For the text-containing cell, return its midpoint in [X, Y] coordinate format. 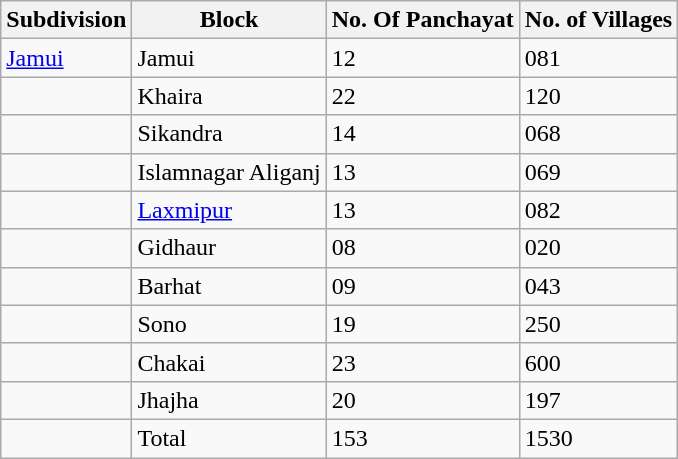
No. of Villages [598, 20]
1530 [598, 438]
069 [598, 172]
Subdivision [66, 20]
Chakai [229, 362]
22 [422, 96]
Block [229, 20]
Barhat [229, 286]
Laxmipur [229, 210]
020 [598, 248]
082 [598, 210]
081 [598, 58]
068 [598, 134]
19 [422, 324]
12 [422, 58]
Islamnagar Aliganj [229, 172]
197 [598, 400]
08 [422, 248]
120 [598, 96]
Khaira [229, 96]
14 [422, 134]
09 [422, 286]
23 [422, 362]
153 [422, 438]
20 [422, 400]
250 [598, 324]
Sono [229, 324]
No. Of Panchayat [422, 20]
043 [598, 286]
Jhajha [229, 400]
Gidhaur [229, 248]
Sikandra [229, 134]
600 [598, 362]
Total [229, 438]
